For the text-containing cell, return its midpoint in (x, y) coordinate format. 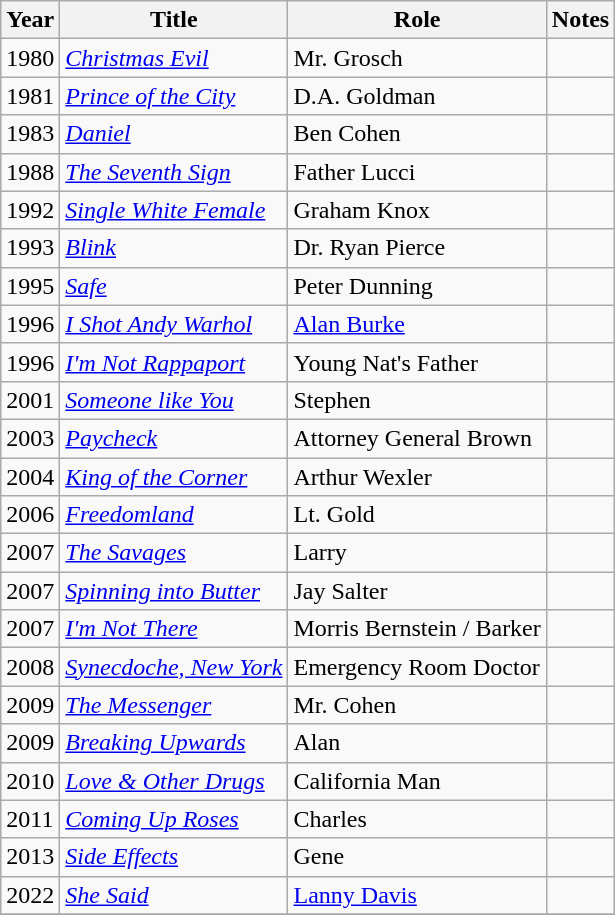
Father Lucci (417, 172)
1980 (30, 58)
2022 (30, 895)
Prince of the City (174, 96)
Ben Cohen (417, 134)
The Savages (174, 553)
Mr. Grosch (417, 58)
Title (174, 20)
Blink (174, 248)
2010 (30, 781)
I'm Not There (174, 629)
Side Effects (174, 857)
Mr. Cohen (417, 705)
Attorney General Brown (417, 438)
2008 (30, 667)
2006 (30, 515)
King of the Corner (174, 477)
Love & Other Drugs (174, 781)
1981 (30, 96)
Charles (417, 819)
Peter Dunning (417, 286)
Stephen (417, 400)
Alan (417, 743)
Spinning into Butter (174, 591)
Lt. Gold (417, 515)
She Said (174, 895)
2013 (30, 857)
The Seventh Sign (174, 172)
Christmas Evil (174, 58)
2011 (30, 819)
2004 (30, 477)
2001 (30, 400)
2003 (30, 438)
1995 (30, 286)
Dr. Ryan Pierce (417, 248)
Notes (580, 20)
Young Nat's Father (417, 362)
Graham Knox (417, 210)
California Man (417, 781)
Emergency Room Doctor (417, 667)
Someone like You (174, 400)
Lanny Davis (417, 895)
Safe (174, 286)
Larry (417, 553)
1988 (30, 172)
Freedomland (174, 515)
The Messenger (174, 705)
Single White Female (174, 210)
Breaking Upwards (174, 743)
I Shot Andy Warhol (174, 324)
Paycheck (174, 438)
1993 (30, 248)
Arthur Wexler (417, 477)
D.A. Goldman (417, 96)
Morris Bernstein / Barker (417, 629)
Alan Burke (417, 324)
1992 (30, 210)
Daniel (174, 134)
Gene (417, 857)
1983 (30, 134)
Coming Up Roses (174, 819)
Role (417, 20)
I'm Not Rappaport (174, 362)
Jay Salter (417, 591)
Year (30, 20)
Synecdoche, New York (174, 667)
